For the text-containing cell, return its midpoint in [x, y] coordinate format. 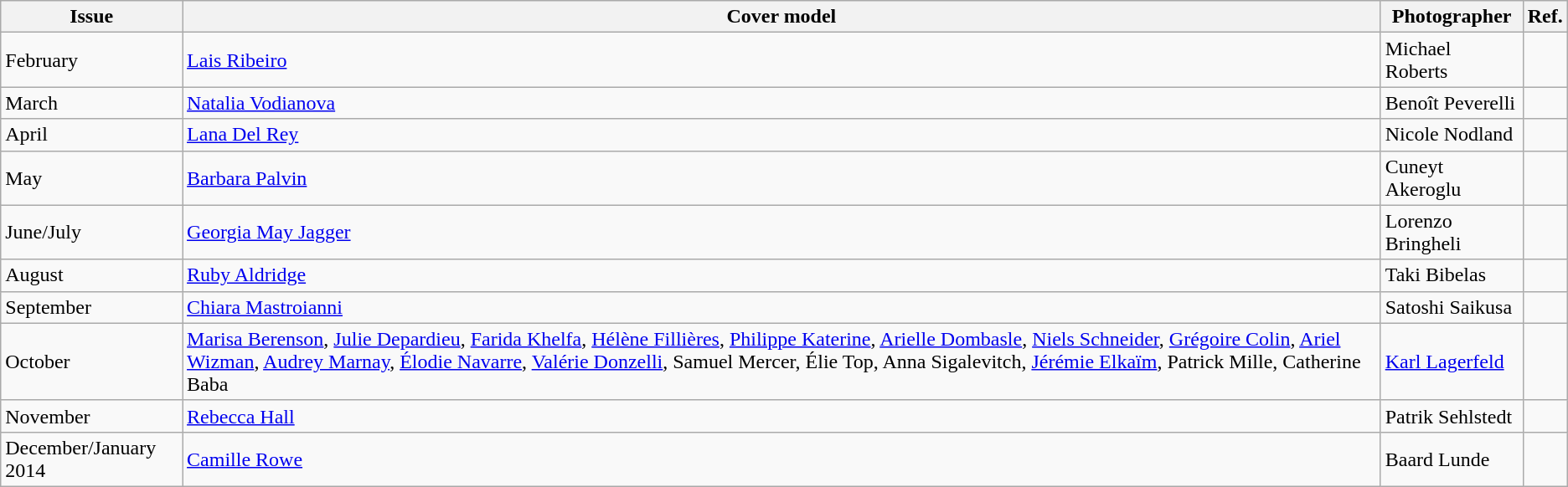
February [92, 60]
Benoît Peverelli [1452, 103]
Photographer [1452, 17]
August [92, 275]
Lorenzo Bringheli [1452, 233]
Nicole Nodland [1452, 135]
Chiara Mastroianni [782, 307]
Taki Bibelas [1452, 275]
June/July [92, 233]
November [92, 416]
Ref. [1545, 17]
Cover model [782, 17]
Satoshi Saikusa [1452, 307]
Baard Lunde [1452, 459]
Rebecca Hall [782, 416]
December/January 2014 [92, 459]
September [92, 307]
May [92, 177]
April [92, 135]
Cuneyt Akeroglu [1452, 177]
Lais Ribeiro [782, 60]
Ruby Aldridge [782, 275]
Camille Rowe [782, 459]
Karl Lagerfeld [1452, 361]
October [92, 361]
Barbara Palvin [782, 177]
March [92, 103]
Natalia Vodianova [782, 103]
Georgia May Jagger [782, 233]
Issue [92, 17]
Patrik Sehlstedt [1452, 416]
Lana Del Rey [782, 135]
Michael Roberts [1452, 60]
